Output the [X, Y] coordinate of the center of the cell containing the given text.  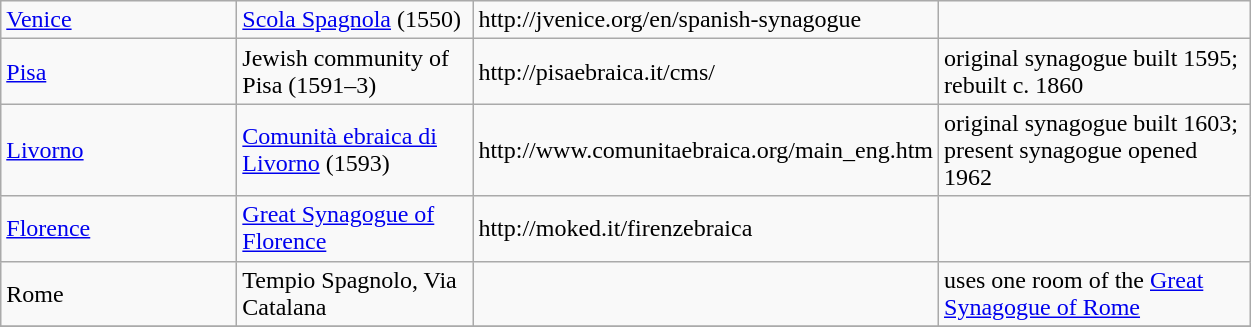
http://jvenice.org/en/spanish-synagogue [706, 20]
original synagogue built 1603; present synagogue opened 1962 [1094, 150]
Venice [119, 20]
http://www.comunitaebraica.org/main_eng.htm [706, 150]
Rome [119, 294]
Scola Spagnola (1550) [355, 20]
Jewish community of Pisa (1591–3) [355, 72]
Livorno [119, 150]
uses one room of the Great Synagogue of Rome [1094, 294]
Great Synagogue of Florence [355, 228]
http://moked.it/firenzebraica [706, 228]
original synagogue built 1595; rebuilt c. 1860 [1094, 72]
http://pisaebraica.it/cms/ [706, 72]
Tempio Spagnolo, Via Catalana [355, 294]
Comunità ebraica di Livorno (1593) [355, 150]
Pisa [119, 72]
Florence [119, 228]
